Find where the given text appears and provide that cell's center as (x, y) coordinate. 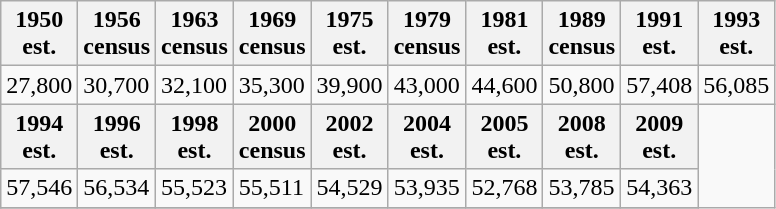
1994 est. (40, 136)
35,300 (272, 85)
57,408 (660, 85)
54,363 (660, 188)
2004 est. (427, 136)
1998 est. (195, 136)
1950 est. (40, 34)
27,800 (40, 85)
53,935 (427, 188)
53,785 (582, 188)
1981 est. (504, 34)
1991 est. (660, 34)
52,768 (504, 188)
1963 census (195, 34)
2002 est. (350, 136)
54,529 (350, 188)
1975 est. (350, 34)
43,000 (427, 85)
2008 est. (582, 136)
55,511 (272, 188)
57,546 (40, 188)
2005 est. (504, 136)
56,534 (117, 188)
1989 census (582, 34)
32,100 (195, 85)
1996 est. (117, 136)
2009 est. (660, 136)
2000 census (272, 136)
44,600 (504, 85)
1979 census (427, 34)
55,523 (195, 188)
50,800 (582, 85)
1956 census (117, 34)
39,900 (350, 85)
1969 census (272, 34)
1993 est. (736, 34)
56,085 (736, 85)
30,700 (117, 85)
